Identify which cell holds the provided text, then report its [x, y] central coordinate. 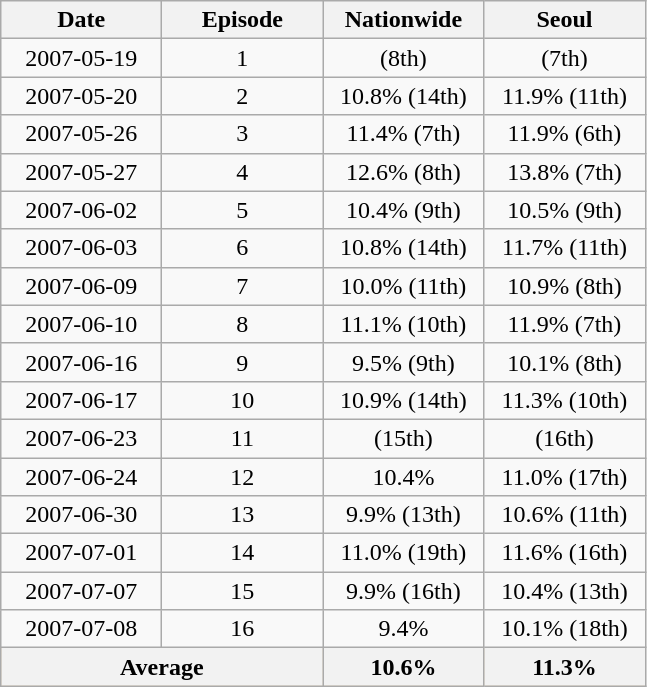
11.7% (11th) [564, 248]
10.5% (9th) [564, 210]
Average [162, 667]
12.6% (8th) [404, 172]
2007-06-16 [82, 362]
(7th) [564, 58]
9.9% (16th) [404, 591]
2007-07-08 [82, 629]
2007-05-26 [82, 134]
2007-06-10 [82, 324]
10.9% (14th) [404, 400]
2007-06-24 [82, 477]
11 [242, 438]
Seoul [564, 20]
2007-07-07 [82, 591]
6 [242, 248]
10.4% [404, 477]
2 [242, 96]
7 [242, 286]
9.5% (9th) [404, 362]
(15th) [404, 438]
11.0% (17th) [564, 477]
10.4% (13th) [564, 591]
2007-06-03 [82, 248]
2007-05-19 [82, 58]
2007-06-30 [82, 515]
14 [242, 553]
2007-05-20 [82, 96]
Nationwide [404, 20]
11.9% (11th) [564, 96]
9.4% [404, 629]
3 [242, 134]
15 [242, 591]
9 [242, 362]
10 [242, 400]
(8th) [404, 58]
2007-07-01 [82, 553]
10.6% [404, 667]
10.9% (8th) [564, 286]
11.1% (10th) [404, 324]
11.9% (7th) [564, 324]
2007-06-09 [82, 286]
2007-05-27 [82, 172]
Date [82, 20]
11.6% (16th) [564, 553]
10.0% (11th) [404, 286]
1 [242, 58]
11.9% (6th) [564, 134]
10.6% (11th) [564, 515]
13.8% (7th) [564, 172]
2007-06-23 [82, 438]
2007-06-02 [82, 210]
2007-06-17 [82, 400]
10.1% (8th) [564, 362]
11.4% (7th) [404, 134]
16 [242, 629]
11.0% (19th) [404, 553]
(16th) [564, 438]
Episode [242, 20]
11.3% (10th) [564, 400]
8 [242, 324]
11.3% [564, 667]
10.1% (18th) [564, 629]
12 [242, 477]
9.9% (13th) [404, 515]
13 [242, 515]
10.4% (9th) [404, 210]
5 [242, 210]
4 [242, 172]
